Locate the cell with the specified text and output its [X, Y] center coordinate. 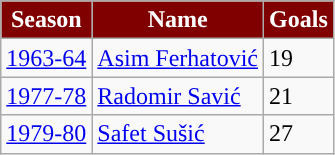
Radomir Savić [178, 96]
Safet Sušić [178, 134]
Goals [299, 20]
21 [299, 96]
19 [299, 58]
Asim Ferhatović [178, 58]
27 [299, 134]
1979-80 [46, 134]
Name [178, 20]
Season [46, 20]
1963-64 [46, 58]
1977-78 [46, 96]
